Pinpoint the cell where the given text exists, returning its (X, Y) midpoint coordinate. 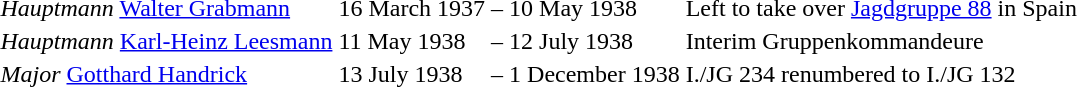
– (498, 41)
11 May 1938 (412, 41)
12 July 1938 (595, 41)
